Scan for the cell matching the given text and deliver its [x, y] coordinate at center. 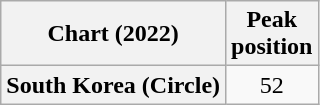
South Korea (Circle) [114, 85]
52 [272, 85]
Chart (2022) [114, 34]
Peakposition [272, 34]
